Pinpoint the cell where the given text exists, returning its [x, y] midpoint coordinate. 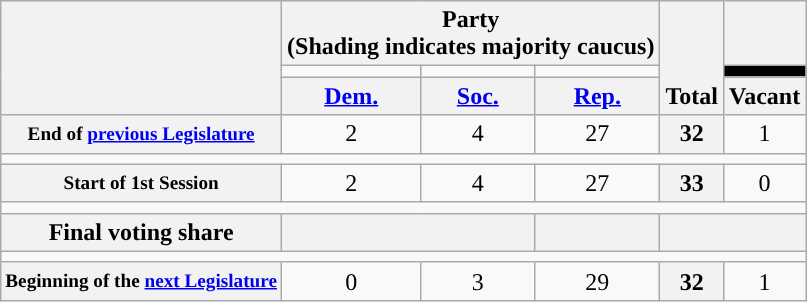
Final voting share [142, 232]
29 [598, 281]
Vacant [764, 96]
3 [478, 281]
Soc. [478, 96]
End of previous Legislature [142, 134]
Total [692, 58]
Party (Shading indicates majority caucus) [471, 34]
Dem. [352, 96]
33 [692, 183]
Beginning of the next Legislature [142, 281]
Rep. [598, 96]
Start of 1st Session [142, 183]
